Extract the [x, y] coordinate from the center of the cell holding the provided text.  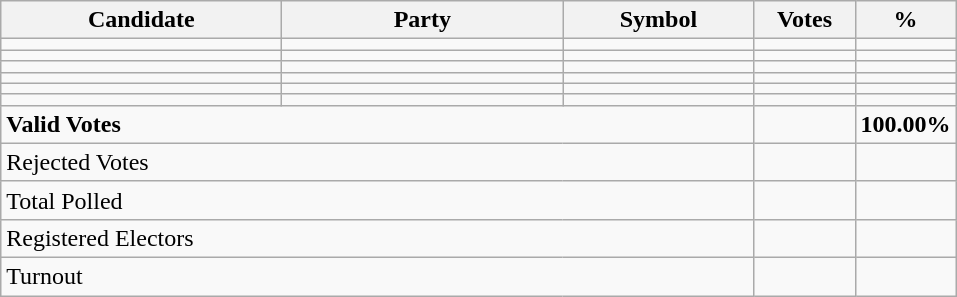
Rejected Votes [378, 162]
Valid Votes [378, 124]
Candidate [142, 20]
100.00% [906, 124]
Symbol [658, 20]
Votes [804, 20]
Party [422, 20]
Turnout [378, 276]
Registered Electors [378, 238]
% [906, 20]
Total Polled [378, 200]
